Pinpoint the cell where the given text exists, returning its (x, y) midpoint coordinate. 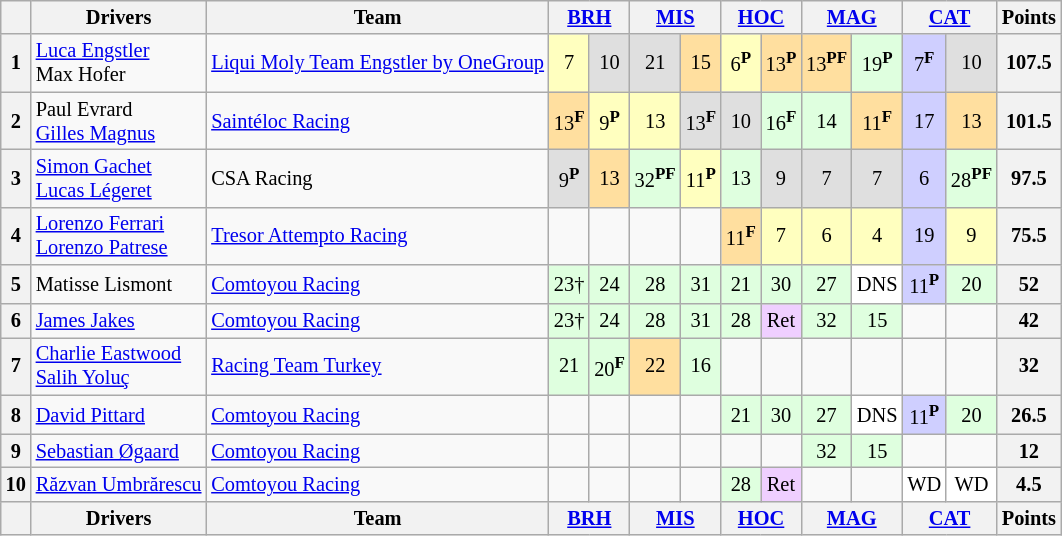
13P (781, 63)
Paul Evrard Gilles Magnus (119, 121)
3 (16, 178)
19 (924, 236)
19P (877, 63)
17 (924, 121)
1 (16, 63)
Matisse Lismont (119, 284)
101.5 (1029, 121)
Lorenzo Ferrari Lorenzo Patrese (119, 236)
Liqui Moly Team Engstler by OneGroup (378, 63)
Tresor Attempto Racing (378, 236)
4.5 (1029, 485)
Răzvan Umbrărescu (119, 485)
6P (741, 63)
107.5 (1029, 63)
David Pittard (119, 414)
22 (656, 366)
26.5 (1029, 414)
Sebastian Øgaard (119, 451)
52 (1029, 284)
Charlie Eastwood Salih Yoluç (119, 366)
75.5 (1029, 236)
28PF (972, 178)
14 (826, 121)
Luca Engstler Max Hofer (119, 63)
12 (1029, 451)
Saintéloc Racing (378, 121)
16F (781, 121)
32PF (656, 178)
James Jakes (119, 321)
13PF (826, 63)
16 (701, 366)
97.5 (1029, 178)
2 (16, 121)
CSA Racing (378, 178)
42 (1029, 321)
7F (924, 63)
8 (16, 414)
5 (16, 284)
Simon Gachet Lucas Légeret (119, 178)
Racing Team Turkey (378, 366)
20F (609, 366)
